Scan for the cell matching the given text and deliver its (X, Y) coordinate at center. 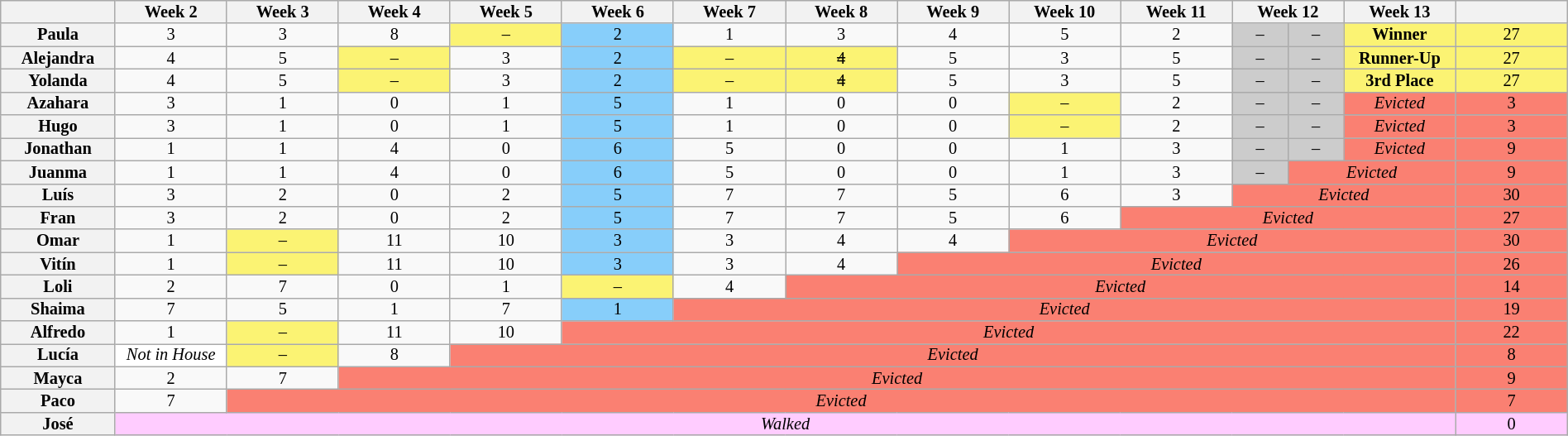
Luís (58, 195)
Week 3 (283, 12)
Week 13 (1399, 12)
Hugo (58, 127)
26 (1512, 264)
Alfredo (58, 333)
Fran (58, 218)
19 (1512, 309)
Alejandra (58, 58)
Week 11 (1176, 12)
Week 5 (506, 12)
3rd Place (1399, 80)
Runner-Up (1399, 58)
Azahara (58, 103)
Week 12 (1288, 12)
Juanma (58, 172)
Mayca (58, 378)
Shaima (58, 309)
14 (1512, 286)
Paco (58, 400)
Not in House (170, 355)
Walked (786, 424)
Week 6 (617, 12)
Week 8 (842, 12)
Week 2 (170, 12)
Omar (58, 241)
Week 9 (953, 12)
Loli (58, 286)
Winner (1399, 35)
Yolanda (58, 80)
José (58, 424)
Vitín (58, 264)
Week 7 (729, 12)
22 (1512, 333)
Jonathan (58, 149)
Lucía (58, 355)
Week 10 (1065, 12)
Paula (58, 35)
Week 4 (394, 12)
